Find where the given text appears and provide that cell's center as (x, y) coordinate. 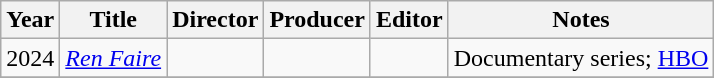
Documentary series; HBO (581, 58)
Director (216, 20)
Notes (581, 20)
Editor (409, 20)
Ren Faire (114, 58)
2024 (30, 58)
Producer (318, 20)
Year (30, 20)
Title (114, 20)
